Detect which cell encompasses the target text, then output its [x, y] center coordinate. 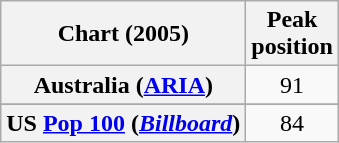
91 [292, 85]
Peakposition [292, 34]
Chart (2005) [124, 34]
US Pop 100 (Billboard) [124, 123]
Australia (ARIA) [124, 85]
84 [292, 123]
